Output the [X, Y] coordinate of the center of the cell containing the given text.  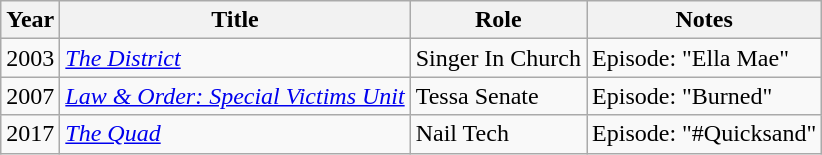
Role [498, 20]
2017 [30, 134]
2007 [30, 96]
Episode: "#Quicksand" [704, 134]
Episode: "Ella Mae" [704, 58]
Year [30, 20]
Singer In Church [498, 58]
Title [235, 20]
The Quad [235, 134]
2003 [30, 58]
Nail Tech [498, 134]
Episode: "Burned" [704, 96]
Law & Order: Special Victims Unit [235, 96]
Notes [704, 20]
Tessa Senate [498, 96]
The District [235, 58]
